For the text-containing cell, return its midpoint in (x, y) coordinate format. 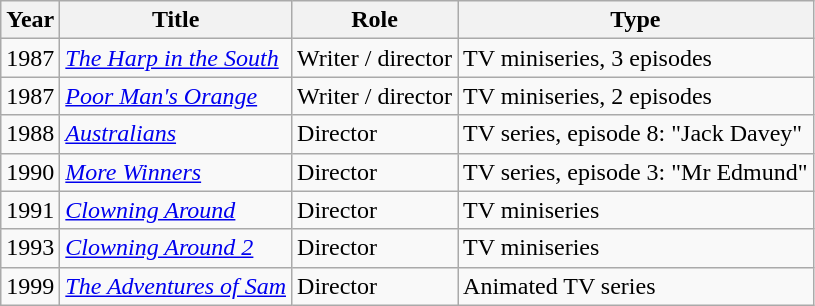
More Winners (176, 172)
TV miniseries, 3 episodes (636, 58)
Poor Man's Orange (176, 96)
1993 (30, 248)
The Adventures of Sam (176, 286)
TV series, episode 8: "Jack Davey" (636, 134)
TV miniseries, 2 episodes (636, 96)
The Harp in the South (176, 58)
Role (375, 20)
Clowning Around (176, 210)
Type (636, 20)
Clowning Around 2 (176, 248)
1990 (30, 172)
1988 (30, 134)
1999 (30, 286)
Animated TV series (636, 286)
TV series, episode 3: "Mr Edmund" (636, 172)
1991 (30, 210)
Title (176, 20)
Australians (176, 134)
Year (30, 20)
